Search for the cell housing the specified text and yield its [X, Y] center coordinate. 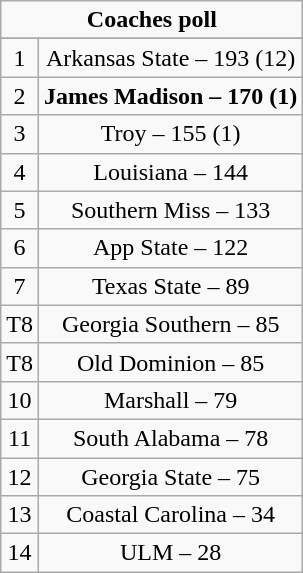
12 [20, 477]
Louisiana – 144 [170, 172]
Coastal Carolina – 34 [170, 515]
Georgia Southern – 85 [170, 324]
Georgia State – 75 [170, 477]
James Madison – 170 (1) [170, 96]
Marshall – 79 [170, 400]
10 [20, 400]
11 [20, 438]
1 [20, 58]
Troy – 155 (1) [170, 134]
4 [20, 172]
Southern Miss – 133 [170, 210]
14 [20, 553]
2 [20, 96]
Coaches poll [152, 20]
5 [20, 210]
7 [20, 286]
Texas State – 89 [170, 286]
13 [20, 515]
3 [20, 134]
ULM – 28 [170, 553]
Old Dominion – 85 [170, 362]
South Alabama – 78 [170, 438]
App State – 122 [170, 248]
Arkansas State – 193 (12) [170, 58]
6 [20, 248]
